Provide the [x, y] coordinate of the cell's center where the given text is located.  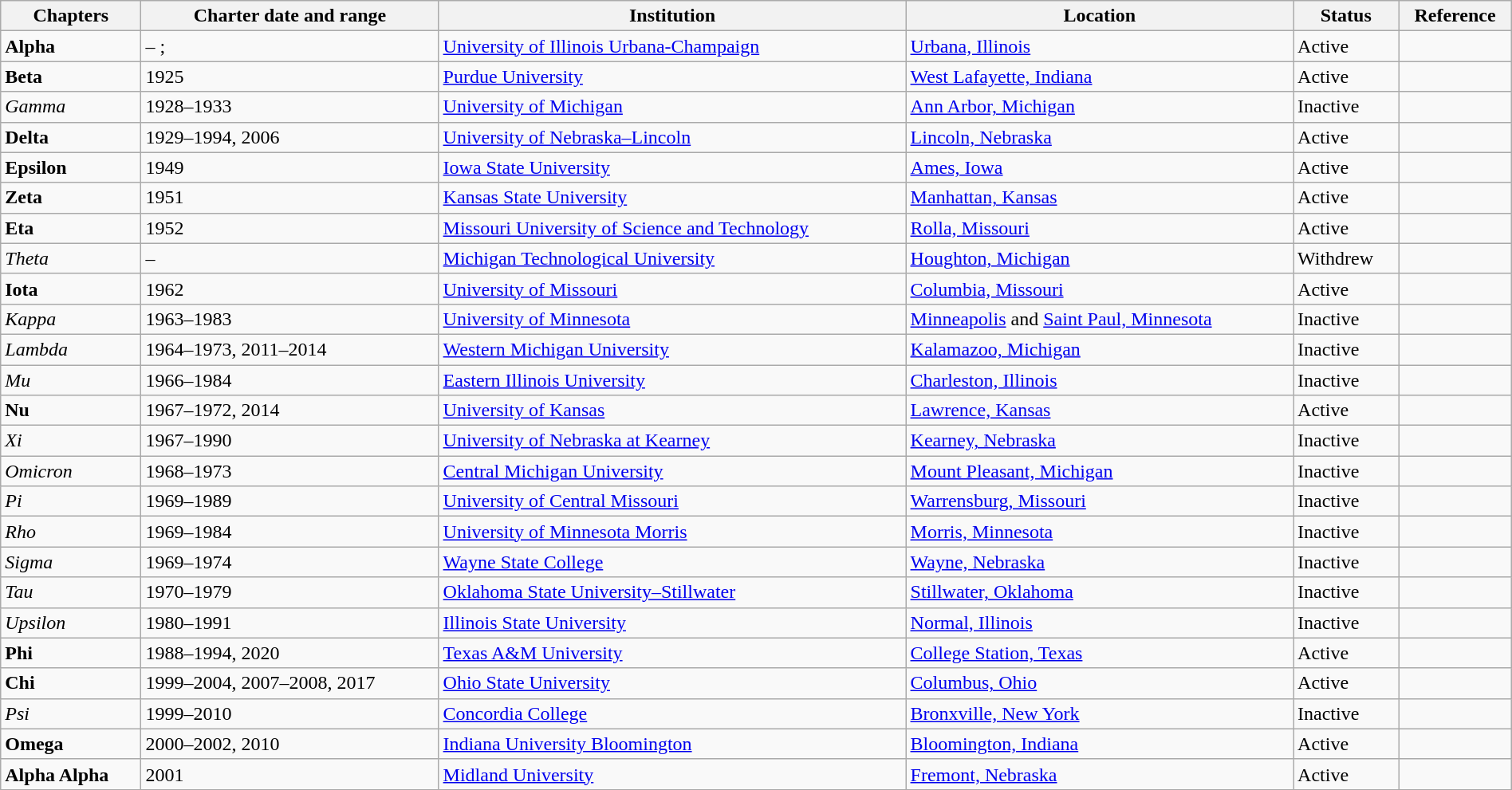
Beta [71, 77]
University of Missouri [672, 289]
Chapters [71, 16]
Bronxville, New York [1100, 713]
University of Illinois Urbana-Champaign [672, 46]
Fremont, Nebraska [1100, 774]
1988–1994, 2020 [290, 653]
Kappa [71, 319]
Psi [71, 713]
1964–1973, 2011–2014 [290, 349]
Mount Pleasant, Michigan [1100, 471]
Charleston, Illinois [1100, 380]
1951 [290, 198]
Alpha [71, 46]
1928–1933 [290, 107]
– ; [290, 46]
1952 [290, 228]
Theta [71, 258]
1966–1984 [290, 380]
Xi [71, 441]
Wayne State College [672, 562]
Lincoln, Nebraska [1100, 137]
Eastern Illinois University [672, 380]
Tau [71, 592]
Michigan Technological University [672, 258]
Alpha Alpha [71, 774]
1968–1973 [290, 471]
Lawrence, Kansas [1100, 411]
1963–1983 [290, 319]
Nu [71, 411]
1969–1989 [290, 501]
Eta [71, 228]
University of Nebraska–Lincoln [672, 137]
University of Minnesota Morris [672, 532]
1967–1990 [290, 441]
Zeta [71, 198]
Location [1100, 16]
Delta [71, 137]
Iota [71, 289]
Omicron [71, 471]
Chi [71, 683]
1925 [290, 77]
1949 [290, 167]
University of Minnesota [672, 319]
Concordia College [672, 713]
Western Michigan University [672, 349]
University of Nebraska at Kearney [672, 441]
– [290, 258]
Urbana, Illinois [1100, 46]
Kearney, Nebraska [1100, 441]
Phi [71, 653]
Status [1346, 16]
Wayne, Nebraska [1100, 562]
Institution [672, 16]
Pi [71, 501]
Charter date and range [290, 16]
Rho [71, 532]
Minneapolis and Saint Paul, Minnesota [1100, 319]
1969–1984 [290, 532]
2001 [290, 774]
Midland University [672, 774]
Missouri University of Science and Technology [672, 228]
2000–2002, 2010 [290, 744]
University of Central Missouri [672, 501]
Epsilon [71, 167]
West Lafayette, Indiana [1100, 77]
Indiana University Bloomington [672, 744]
College Station, Texas [1100, 653]
Bloomington, Indiana [1100, 744]
Gamma [71, 107]
1980–1991 [290, 623]
Ohio State University [672, 683]
Iowa State University [672, 167]
Columbia, Missouri [1100, 289]
University of Kansas [672, 411]
Houghton, Michigan [1100, 258]
Warrensburg, Missouri [1100, 501]
Oklahoma State University–Stillwater [672, 592]
1962 [290, 289]
Withdrew [1346, 258]
Purdue University [672, 77]
Kalamazoo, Michigan [1100, 349]
Rolla, Missouri [1100, 228]
Texas A&M University [672, 653]
Stillwater, Oklahoma [1100, 592]
Kansas State University [672, 198]
Lambda [71, 349]
Normal, Illinois [1100, 623]
Upsilon [71, 623]
Sigma [71, 562]
1967–1972, 2014 [290, 411]
1929–1994, 2006 [290, 137]
Manhattan, Kansas [1100, 198]
1969–1974 [290, 562]
1970–1979 [290, 592]
Mu [71, 380]
Omega [71, 744]
Ames, Iowa [1100, 167]
Ann Arbor, Michigan [1100, 107]
Reference [1455, 16]
Columbus, Ohio [1100, 683]
Illinois State University [672, 623]
University of Michigan [672, 107]
Central Michigan University [672, 471]
1999–2010 [290, 713]
Morris, Minnesota [1100, 532]
1999–2004, 2007–2008, 2017 [290, 683]
